Find where the given text appears and provide that cell's center as (X, Y) coordinate. 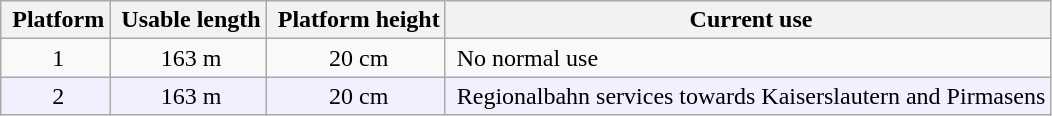
Platform height (356, 20)
Regionalbahn services towards Kaiserslautern and Pirmasens (748, 96)
Usable length (188, 20)
1 (56, 58)
Platform (56, 20)
Current use (748, 20)
2 (56, 96)
No normal use (748, 58)
